Detect which cell encompasses the target text, then output its (x, y) center coordinate. 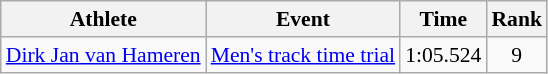
Event (303, 19)
Athlete (104, 19)
Time (443, 19)
9 (516, 55)
1:05.524 (443, 55)
Dirk Jan van Hameren (104, 55)
Rank (516, 19)
Men's track time trial (303, 55)
